Scan for the cell matching the given text and deliver its (x, y) coordinate at center. 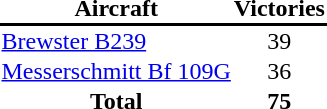
Brewster B239 (116, 41)
Messerschmitt Bf 109G (116, 71)
36 (279, 71)
39 (279, 41)
